Return the (x, y) coordinate for the center point of the cell that contains the specified text.  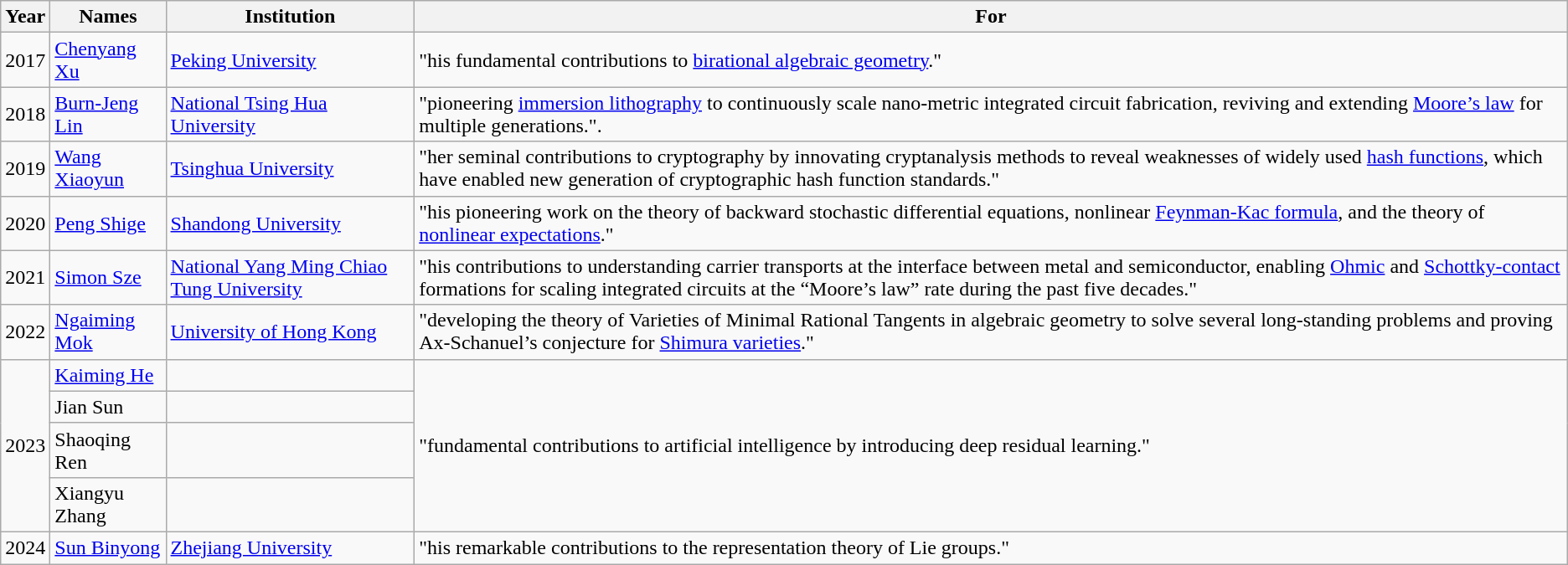
Peng Shige (108, 223)
Wang Xiaoyun (108, 169)
2022 (25, 331)
Institution (290, 17)
"his fundamental contributions to birational algebraic geometry." (992, 60)
Burn-Jeng Lin (108, 114)
Shaoqing Ren (108, 450)
Tsinghua University (290, 169)
Chenyang Xu (108, 60)
Sun Binyong (108, 547)
Jian Sun (108, 407)
Zhejiang University (290, 547)
2019 (25, 169)
2020 (25, 223)
"his remarkable contributions to the representation theory of Lie groups." (992, 547)
2023 (25, 445)
"fundamental contributions to artificial intelligence by introducing deep residual learning." (992, 445)
University of Hong Kong (290, 331)
Names (108, 17)
Xiangyu Zhang (108, 504)
Ngaiming Mok (108, 331)
National Yang Ming Chiao Tung University (290, 278)
2017 (25, 60)
2024 (25, 547)
2021 (25, 278)
Simon Sze (108, 278)
Year (25, 17)
Kaiming He (108, 375)
For (992, 17)
Peking University (290, 60)
National Tsing Hua University (290, 114)
2018 (25, 114)
Shandong University (290, 223)
